Detect which cell encompasses the target text, then output its (X, Y) center coordinate. 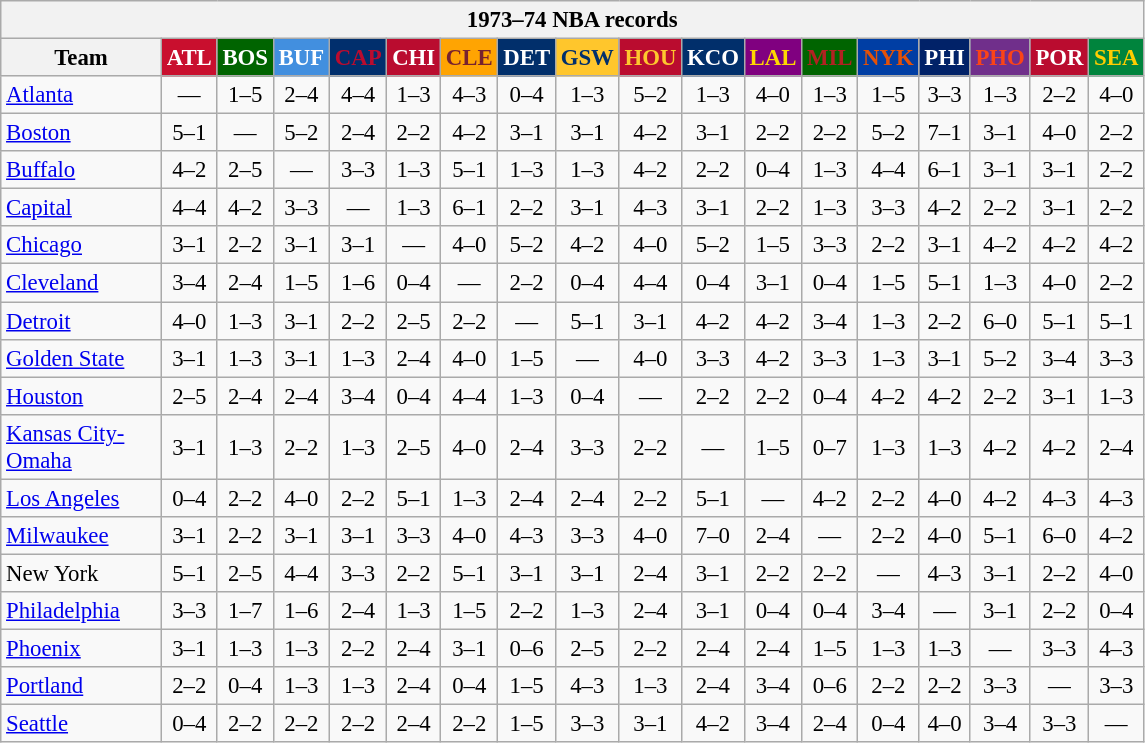
GSW (587, 58)
DET (526, 58)
7–0 (714, 536)
ATL (189, 58)
Chicago (82, 245)
Boston (82, 133)
Los Angeles (82, 498)
Atlanta (82, 95)
CAP (358, 58)
Golden State (82, 358)
Buffalo (82, 170)
1973–74 NBA records (572, 20)
BUF (301, 58)
Detroit (82, 321)
NYK (888, 58)
SEA (1116, 58)
Phoenix (82, 648)
HOU (650, 58)
CLE (470, 58)
Milwaukee (82, 536)
Houston (82, 396)
Team (82, 58)
1–7 (245, 611)
Cleveland (82, 283)
POR (1060, 58)
7–1 (944, 133)
BOS (245, 58)
MIL (830, 58)
Portland (82, 686)
Philadelphia (82, 611)
KCO (714, 58)
LAL (772, 58)
PHO (1000, 58)
Seattle (82, 724)
Capital (82, 208)
PHI (944, 58)
Kansas City-Omaha (82, 446)
CHI (414, 58)
0–7 (830, 446)
New York (82, 573)
